Scan for the cell matching the given text and deliver its [X, Y] coordinate at center. 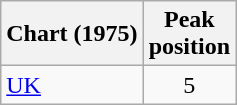
5 [189, 85]
UK [72, 85]
Peakposition [189, 34]
Chart (1975) [72, 34]
